Capture the cell that displays the provided text and extract its (X, Y) central coordinate. 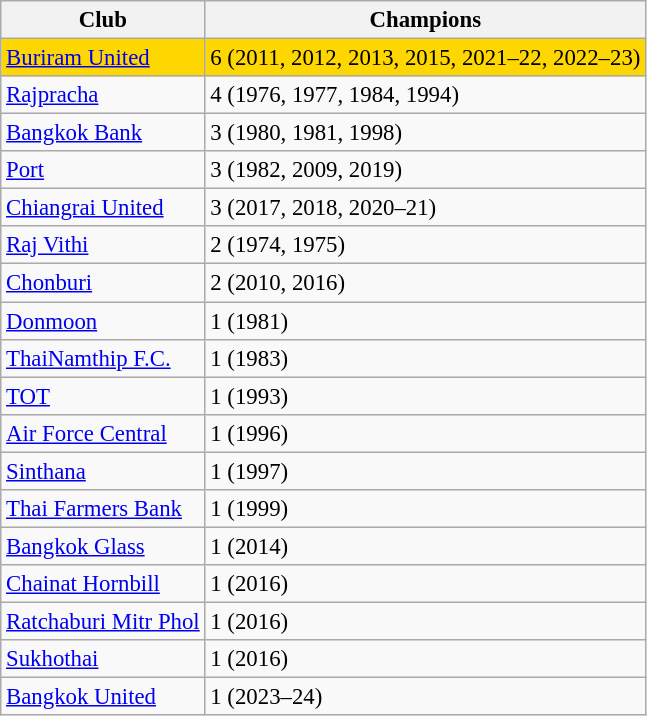
1 (1981) (426, 321)
2 (1974, 1975) (426, 245)
Sukhothai (103, 659)
2 (2010, 2016) (426, 283)
Club (103, 20)
Donmoon (103, 321)
6 (2011, 2012, 2013, 2015, 2021–22, 2022–23) (426, 58)
Buriram United (103, 58)
1 (1999) (426, 509)
Rajpracha (103, 95)
Port (103, 170)
Air Force Central (103, 433)
Bangkok United (103, 697)
ThaiNamthip F.C. (103, 358)
Bangkok Glass (103, 546)
3 (1980, 1981, 1998) (426, 133)
Chainat Hornbill (103, 584)
Chiangrai United (103, 208)
Sinthana (103, 471)
1 (1993) (426, 396)
4 (1976, 1977, 1984, 1994) (426, 95)
1 (1983) (426, 358)
Ratchaburi Mitr Phol (103, 621)
Thai Farmers Bank (103, 509)
Champions (426, 20)
1 (2023–24) (426, 697)
1 (2014) (426, 546)
Chonburi (103, 283)
1 (1996) (426, 433)
3 (1982, 2009, 2019) (426, 170)
1 (1997) (426, 471)
3 (2017, 2018, 2020–21) (426, 208)
Bangkok Bank (103, 133)
TOT (103, 396)
Raj Vithi (103, 245)
